Locate the cell with the specified text and output its [X, Y] center coordinate. 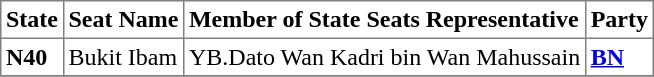
Party [619, 20]
Member of State Seats Representative [385, 20]
Seat Name [123, 20]
N40 [32, 57]
BN [619, 57]
Bukit Ibam [123, 57]
YB.Dato Wan Kadri bin Wan Mahussain [385, 57]
State [32, 20]
